Provide the (x, y) coordinate of the cell's center where the given text is located.  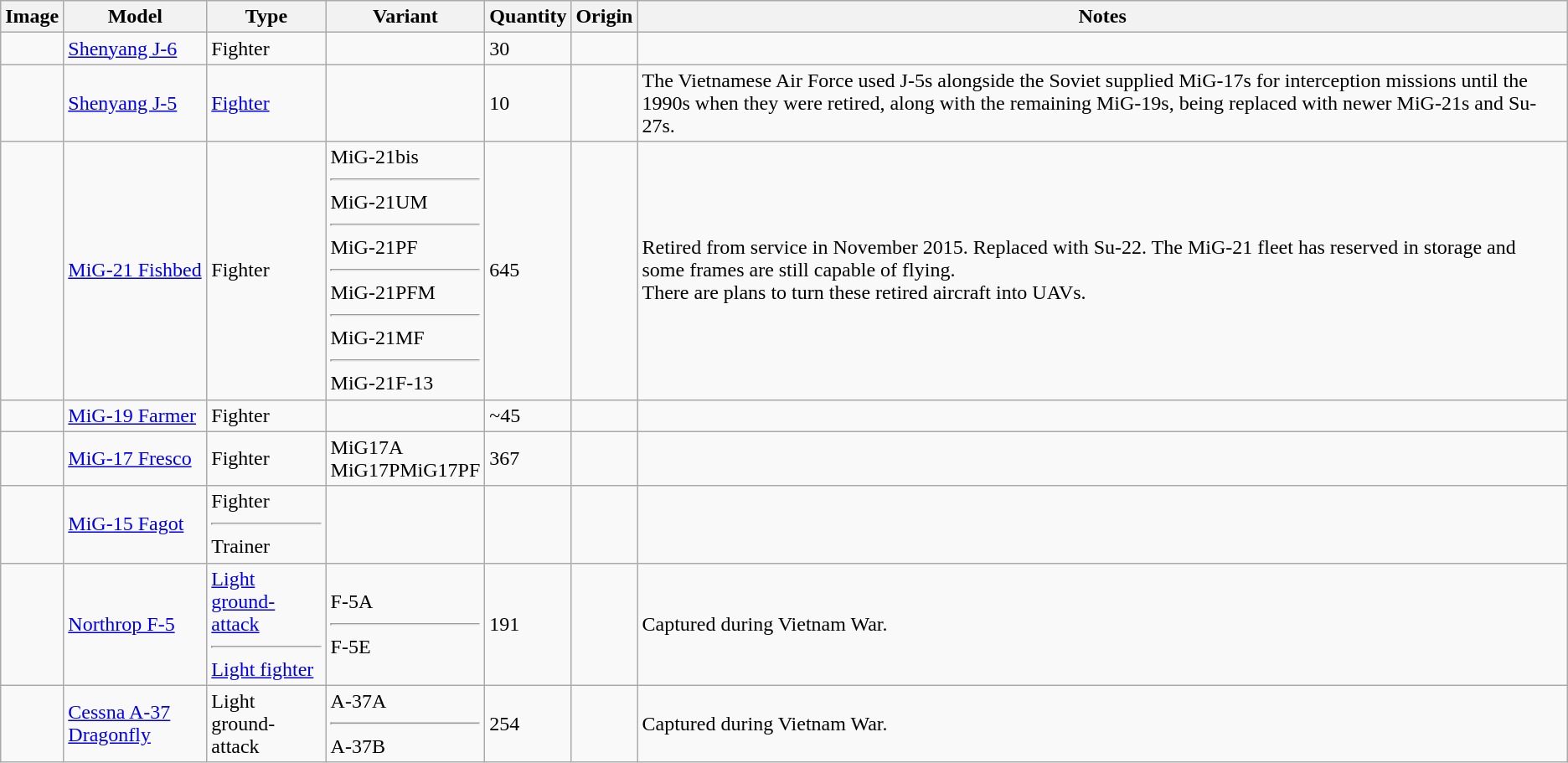
30 (528, 49)
~45 (528, 415)
Origin (605, 17)
MiG-21 Fishbed (136, 271)
Image (32, 17)
Light ground-attackLight fighter (266, 624)
Quantity (528, 17)
Shenyang J-5 (136, 103)
MiG-17 Fresco (136, 459)
Cessna A-37 Dragonfly (136, 724)
10 (528, 103)
Notes (1102, 17)
Shenyang J-6 (136, 49)
Type (266, 17)
645 (528, 271)
FighterTrainer (266, 524)
367 (528, 459)
254 (528, 724)
F-5AF-5E (405, 624)
MiG-19 Farmer (136, 415)
191 (528, 624)
Northrop F-5 (136, 624)
Variant (405, 17)
MiG-15 Fagot (136, 524)
MiG17AMiG17PMiG17PF (405, 459)
Light ground-attack (266, 724)
Model (136, 17)
MiG-21bis MiG-21UM MiG-21PF MiG-21PFM MiG-21MF MiG-21F-13 (405, 271)
A-37AA-37B (405, 724)
